Pinpoint the cell where the given text exists, returning its [X, Y] midpoint coordinate. 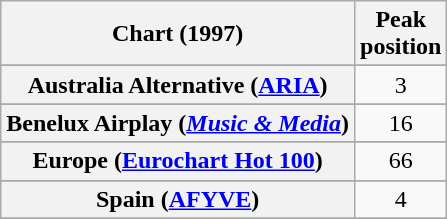
4 [401, 199]
Spain (AFYVE) [178, 199]
16 [401, 123]
Europe (Eurochart Hot 100) [178, 161]
Benelux Airplay (Music & Media) [178, 123]
Peakposition [401, 34]
3 [401, 85]
Chart (1997) [178, 34]
Australia Alternative (ARIA) [178, 85]
66 [401, 161]
